Provide the [X, Y] coordinate of the cell's center where the given text is located.  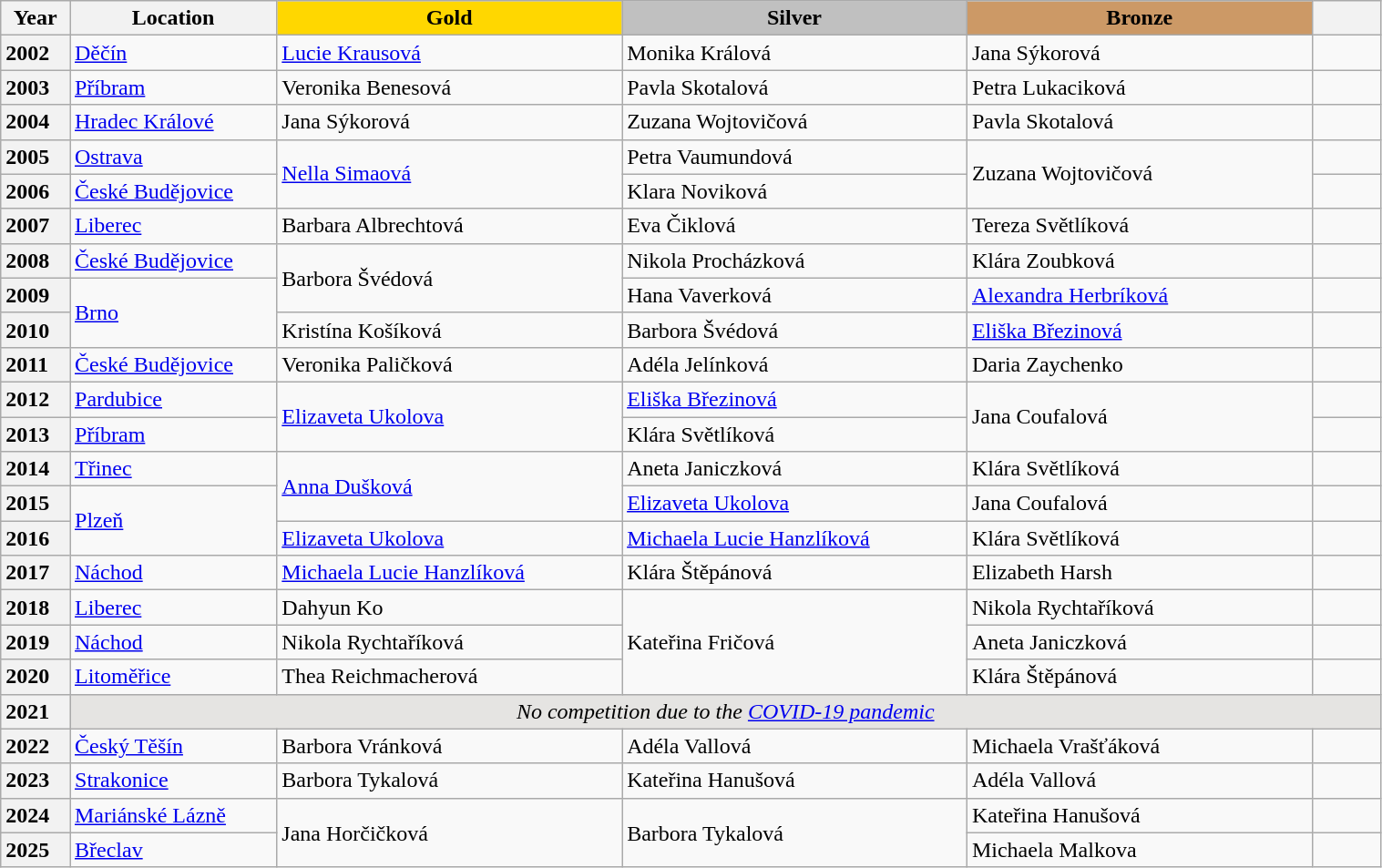
Dahyun Ko [450, 608]
Petra Vaumundová [794, 157]
Nikola Procházková [794, 260]
Daria Zaychenko [1139, 364]
2022 [36, 746]
Barbora Vránková [450, 746]
Brno [173, 312]
Ostrava [173, 157]
2006 [36, 191]
2009 [36, 295]
2016 [36, 538]
Hana Vaverková [794, 295]
Mariánské Lázně [173, 815]
Veronika Paličková [450, 364]
Monika Králová [794, 53]
No competition due to the COVID-19 pandemic [725, 711]
Klára Zoubková [1139, 260]
2020 [36, 677]
Petra Lukaciková [1139, 87]
Barbara Albrechtová [450, 226]
2011 [36, 364]
Michaela Malkova [1139, 850]
2002 [36, 53]
Jana Horčičková [450, 832]
Třinec [173, 469]
2018 [36, 608]
2017 [36, 573]
Year [36, 18]
2015 [36, 504]
Eva Čiklová [794, 226]
2023 [36, 781]
Břeclav [173, 850]
Pardubice [173, 399]
2010 [36, 330]
2021 [36, 711]
2024 [36, 815]
2012 [36, 399]
2005 [36, 157]
Thea Reichmacherová [450, 677]
2019 [36, 642]
Strakonice [173, 781]
2008 [36, 260]
Tereza Světlíková [1139, 226]
Hradec Králové [173, 122]
Plzeň [173, 521]
Lucie Krausová [450, 53]
Litoměřice [173, 677]
Klara Noviková [794, 191]
2007 [36, 226]
Nella Simaová [450, 174]
Český Těšín [173, 746]
Veronika Benesová [450, 87]
Alexandra Herbríková [1139, 295]
Děčín [173, 53]
Kristína Košíková [450, 330]
Gold [450, 18]
2003 [36, 87]
2014 [36, 469]
Elizabeth Harsh [1139, 573]
Anna Dušková [450, 486]
Michaela Vrašťáková [1139, 746]
Adéla Jelínková [794, 364]
2025 [36, 850]
2013 [36, 434]
Silver [794, 18]
Location [173, 18]
2004 [36, 122]
Kateřina Fričová [794, 642]
Bronze [1139, 18]
